Locate the cell with the specified text and output its [X, Y] center coordinate. 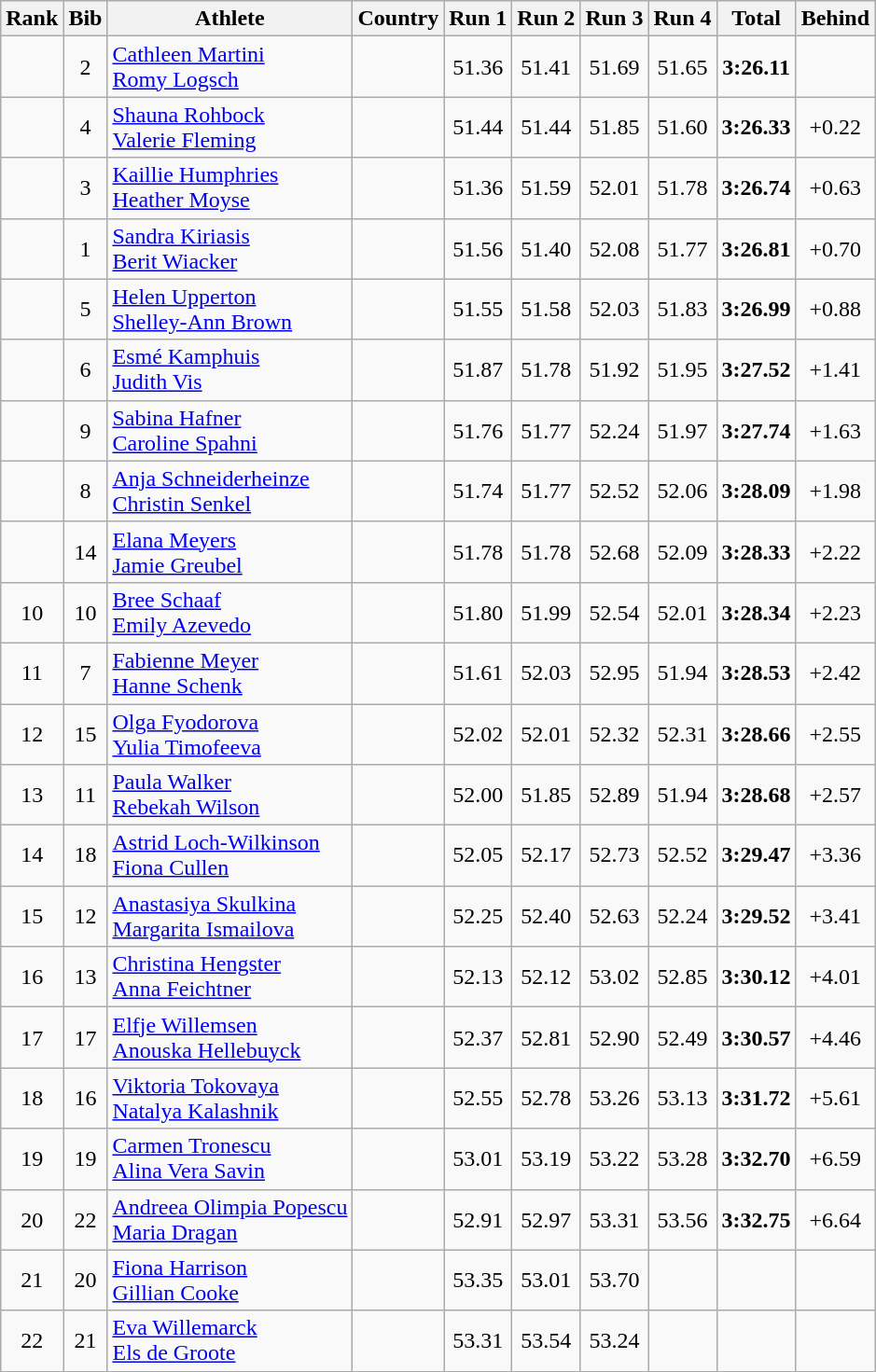
9 [86, 431]
Behind [835, 19]
52.55 [478, 1099]
52.17 [547, 856]
3:29.47 [756, 856]
3:28.34 [756, 612]
+2.22 [835, 552]
52.06 [683, 491]
Kaillie HumphriesHeather Moyse [229, 188]
52.00 [478, 795]
53.13 [683, 1099]
6 [86, 369]
52.12 [547, 977]
53.35 [478, 1280]
+1.63 [835, 431]
3:32.75 [756, 1220]
53.70 [614, 1280]
3:26.11 [756, 67]
53.26 [614, 1099]
51.65 [683, 67]
3:30.57 [756, 1037]
3:26.99 [756, 310]
51.58 [547, 310]
52.49 [683, 1037]
3:26.81 [756, 248]
52.63 [614, 916]
7 [86, 673]
51.92 [614, 369]
5 [86, 310]
+3.36 [835, 856]
+3.41 [835, 916]
52.09 [683, 552]
52.02 [478, 733]
52.89 [614, 795]
52.37 [478, 1037]
+0.63 [835, 188]
53.24 [614, 1341]
3:27.74 [756, 431]
53.28 [683, 1158]
Astrid Loch-WilkinsonFiona Cullen [229, 856]
+2.42 [835, 673]
+4.01 [835, 977]
+6.64 [835, 1220]
Country [398, 19]
52.31 [683, 733]
Run 4 [683, 19]
3:29.52 [756, 916]
51.76 [478, 431]
52.40 [547, 916]
3:32.70 [756, 1158]
Bib [86, 19]
Rank [32, 19]
3:28.68 [756, 795]
Fiona HarrisonGillian Cooke [229, 1280]
3:28.33 [756, 552]
1 [86, 248]
52.81 [547, 1037]
53.02 [614, 977]
51.61 [478, 673]
+2.55 [835, 733]
52.90 [614, 1037]
Sabina HafnerCaroline Spahni [229, 431]
53.19 [547, 1158]
Viktoria TokovayaNatalya Kalashnik [229, 1099]
Run 2 [547, 19]
+2.23 [835, 612]
Elana MeyersJamie Greubel [229, 552]
Athlete [229, 19]
52.08 [614, 248]
Anastasiya SkulkinaMargarita Ismailova [229, 916]
53.54 [547, 1341]
Christina HengsterAnna Feichtner [229, 977]
Andreea Olimpia PopescuMaria Dragan [229, 1220]
Elfje WillemsenAnouska Hellebuyck [229, 1037]
4 [86, 127]
+4.46 [835, 1037]
3:31.72 [756, 1099]
52.54 [614, 612]
51.97 [683, 431]
3:26.33 [756, 127]
Bree SchaafEmily Azevedo [229, 612]
2 [86, 67]
51.40 [547, 248]
52.91 [478, 1220]
52.68 [614, 552]
+1.98 [835, 491]
51.60 [683, 127]
Helen UppertonShelley-Ann Brown [229, 310]
+6.59 [835, 1158]
3:28.09 [756, 491]
Paula WalkerRebekah Wilson [229, 795]
51.59 [547, 188]
Sandra KiriasisBerit Wiacker [229, 248]
51.95 [683, 369]
Run 1 [478, 19]
3:28.53 [756, 673]
51.41 [547, 67]
52.95 [614, 673]
52.85 [683, 977]
Fabienne MeyerHanne Schenk [229, 673]
Cathleen MartiniRomy Logsch [229, 67]
52.13 [478, 977]
51.83 [683, 310]
Esmé KamphuisJudith Vis [229, 369]
51.99 [547, 612]
52.73 [614, 856]
51.69 [614, 67]
51.87 [478, 369]
Total [756, 19]
Carmen TronescuAlina Vera Savin [229, 1158]
Olga FyodorovaYulia Timofeeva [229, 733]
+0.88 [835, 310]
3:30.12 [756, 977]
3 [86, 188]
+5.61 [835, 1099]
3:26.74 [756, 188]
52.78 [547, 1099]
8 [86, 491]
51.80 [478, 612]
Run 3 [614, 19]
52.25 [478, 916]
51.74 [478, 491]
51.55 [478, 310]
51.56 [478, 248]
52.05 [478, 856]
Shauna RohbockValerie Fleming [229, 127]
+0.22 [835, 127]
53.22 [614, 1158]
+0.70 [835, 248]
Anja SchneiderheinzeChristin Senkel [229, 491]
+1.41 [835, 369]
3:28.66 [756, 733]
53.56 [683, 1220]
52.32 [614, 733]
52.97 [547, 1220]
3:27.52 [756, 369]
+2.57 [835, 795]
Eva WillemarckEls de Groote [229, 1341]
